Locate the cell with the specified text and output its (X, Y) center coordinate. 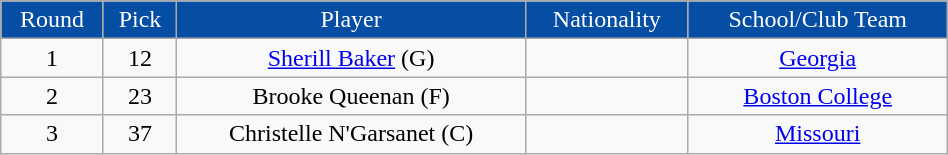
Christelle N'Garsanet (C) (352, 134)
Pick (140, 20)
Round (52, 20)
School/Club Team (818, 20)
Player (352, 20)
Brooke Queenan (F) (352, 96)
Georgia (818, 58)
Sherill Baker (G) (352, 58)
12 (140, 58)
Boston College (818, 96)
3 (52, 134)
1 (52, 58)
37 (140, 134)
Nationality (608, 20)
Missouri (818, 134)
2 (52, 96)
23 (140, 96)
